Determine the (X, Y) coordinate at the center of the cell enclosing the given text.  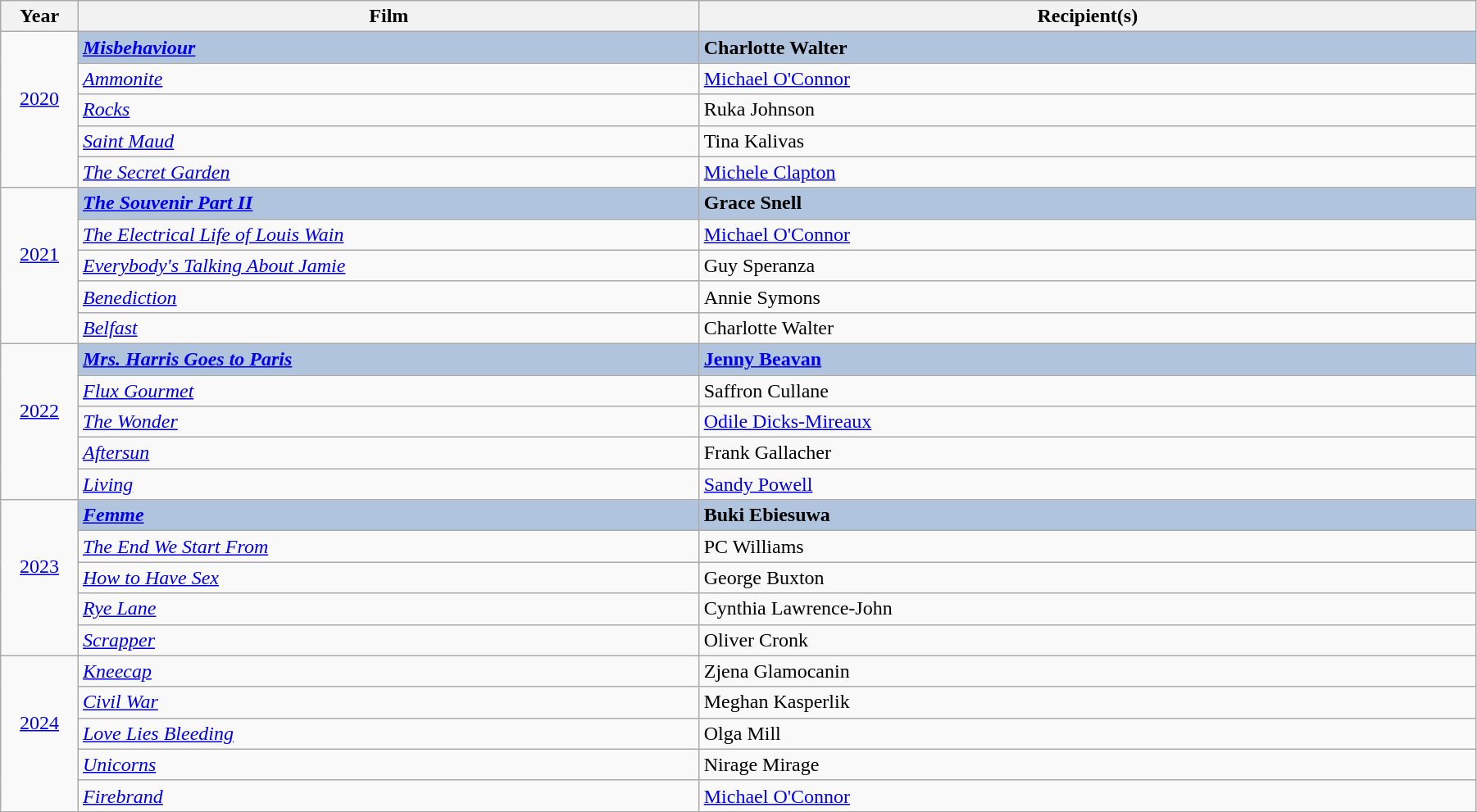
Ruka Johnson (1087, 110)
Film (389, 16)
PC Williams (1087, 547)
Benediction (389, 297)
Civil War (389, 702)
Meghan Kasperlik (1087, 702)
Rye Lane (389, 609)
Odile Dicks-Mireaux (1087, 422)
Saint Maud (389, 141)
The Wonder (389, 422)
Oliver Cronk (1087, 640)
Zjena Glamocanin (1087, 671)
The End We Start From (389, 547)
2023 (39, 578)
2024 (39, 733)
Aftersun (389, 453)
Year (39, 16)
Olga Mill (1087, 733)
Femme (389, 515)
Frank Gallacher (1087, 453)
The Secret Garden (389, 172)
Michele Clapton (1087, 172)
Guy Speranza (1087, 265)
Unicorns (389, 764)
George Buxton (1087, 578)
Sandy Powell (1087, 484)
Recipient(s) (1087, 16)
2020 (39, 110)
Firebrand (389, 796)
Rocks (389, 110)
Flux Gourmet (389, 391)
Belfast (389, 328)
Tina Kalivas (1087, 141)
How to Have Sex (389, 578)
2021 (39, 265)
Ammonite (389, 79)
Kneecap (389, 671)
Grace Snell (1087, 203)
Cynthia Lawrence-John (1087, 609)
Everybody's Talking About Jamie (389, 265)
Nirage Mirage (1087, 764)
Misbehaviour (389, 48)
Saffron Cullane (1087, 391)
Love Lies Bleeding (389, 733)
The Souvenir Part II (389, 203)
Mrs. Harris Goes to Paris (389, 359)
Buki Ebiesuwa (1087, 515)
The Electrical Life of Louis Wain (389, 234)
Annie Symons (1087, 297)
Jenny Beavan (1087, 359)
2022 (39, 421)
Living (389, 484)
Scrapper (389, 640)
